For the text-containing cell, return its midpoint in (x, y) coordinate format. 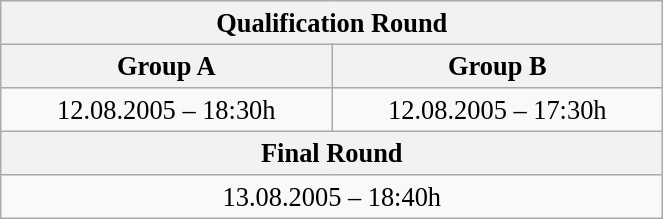
Group A (166, 66)
13.08.2005 – 18:40h (332, 197)
Group B (498, 66)
12.08.2005 – 18:30h (166, 109)
12.08.2005 – 17:30h (498, 109)
Final Round (332, 153)
Qualification Round (332, 22)
